For the text-containing cell, return its midpoint in [x, y] coordinate format. 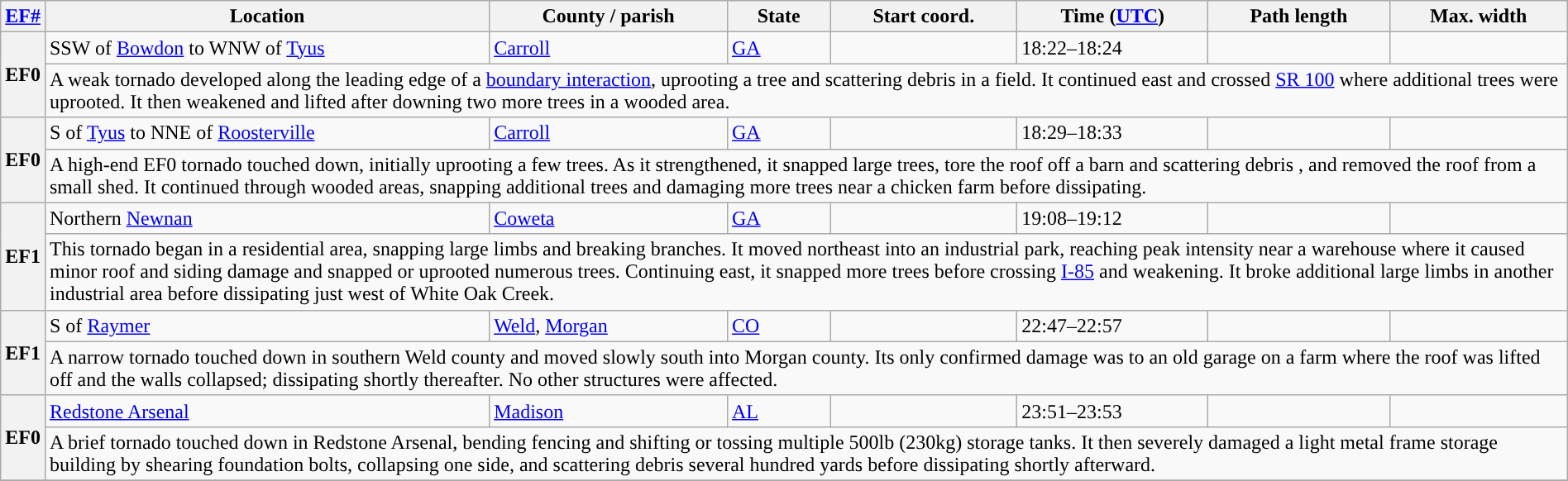
EF# [23, 17]
23:51–23:53 [1113, 411]
S of Tyus to NNE of Roosterville [266, 133]
Location [266, 17]
Weld, Morgan [609, 326]
Start coord. [924, 17]
Madison [609, 411]
Time (UTC) [1113, 17]
County / parish [609, 17]
State [778, 17]
SSW of Bowdon to WNW of Tyus [266, 48]
18:29–18:33 [1113, 133]
Path length [1298, 17]
22:47–22:57 [1113, 326]
Coweta [609, 218]
Max. width [1479, 17]
18:22–18:24 [1113, 48]
AL [778, 411]
Northern Newnan [266, 218]
19:08–19:12 [1113, 218]
CO [778, 326]
S of Raymer [266, 326]
Redstone Arsenal [266, 411]
